For the text-containing cell, return its midpoint in [x, y] coordinate format. 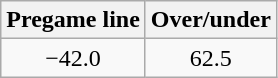
−42.0 [74, 58]
Over/under [210, 20]
62.5 [210, 58]
Pregame line [74, 20]
